Return [x, y] of the center of cell containing provided text 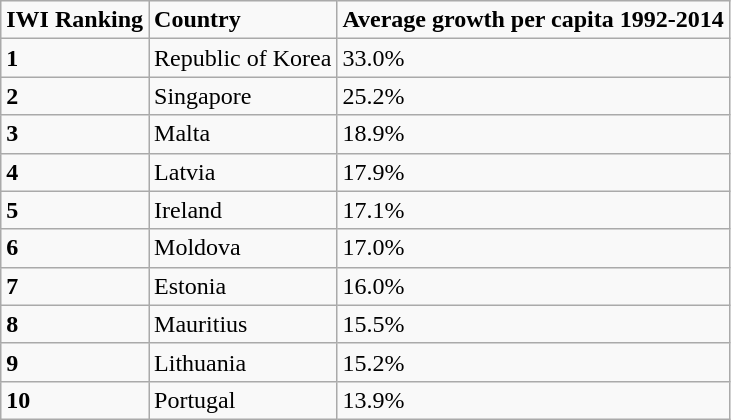
9 [75, 362]
Latvia [243, 172]
16.0% [533, 286]
18.9% [533, 134]
Estonia [243, 286]
Average growth per capita 1992-2014 [533, 20]
Portugal [243, 400]
IWI Ranking [75, 20]
13.9% [533, 400]
Lithuania [243, 362]
15.5% [533, 324]
15.2% [533, 362]
4 [75, 172]
Malta [243, 134]
Singapore [243, 96]
2 [75, 96]
Ireland [243, 210]
10 [75, 400]
5 [75, 210]
Mauritius [243, 324]
25.2% [533, 96]
17.1% [533, 210]
17.0% [533, 248]
6 [75, 248]
17.9% [533, 172]
7 [75, 286]
33.0% [533, 58]
8 [75, 324]
Moldova [243, 248]
3 [75, 134]
Country [243, 20]
1 [75, 58]
Republic of Korea [243, 58]
